Identify which cell holds the provided text, then report its (x, y) central coordinate. 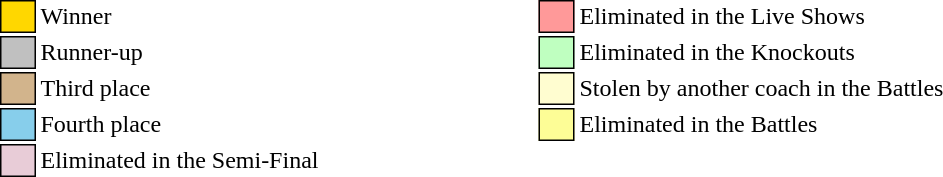
Fourth place (180, 124)
Runner-up (180, 52)
Third place (180, 88)
Eliminated in the Semi-Final (180, 160)
Winner (180, 16)
